Pinpoint the cell where the given text exists, returning its [X, Y] midpoint coordinate. 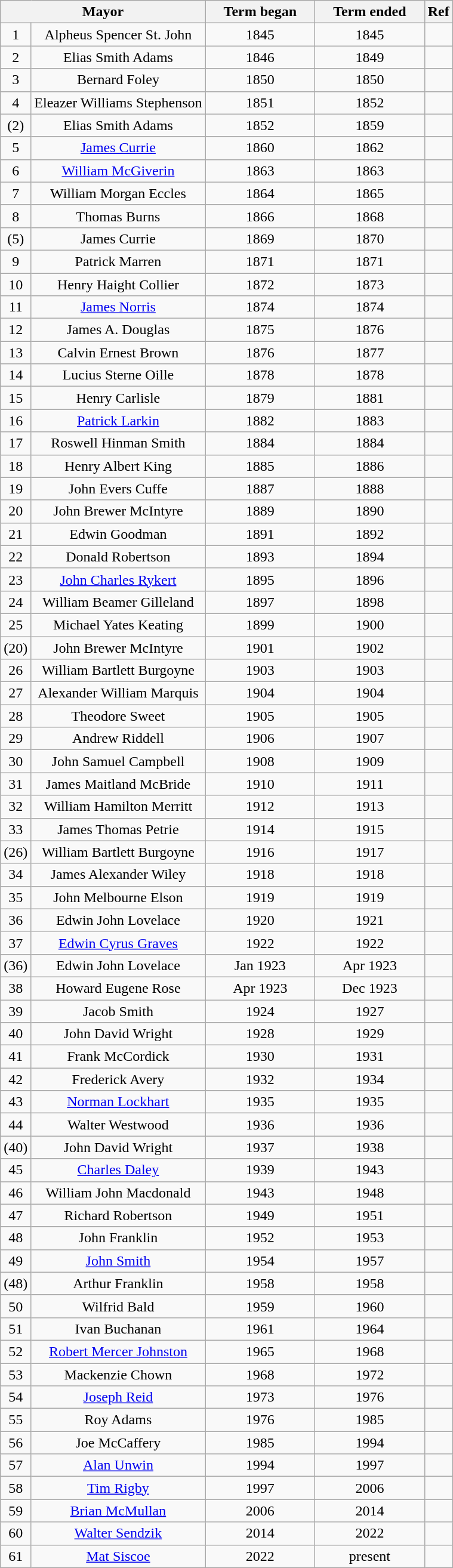
1911 [370, 784]
43 [16, 1102]
1973 [260, 1397]
27 [16, 693]
1932 [260, 1079]
1902 [370, 647]
1930 [260, 1057]
1900 [370, 625]
1899 [260, 625]
John Melbourne Elson [118, 897]
16 [16, 421]
30 [16, 761]
54 [16, 1397]
(26) [16, 852]
William McGiverin [118, 171]
Alan Unwin [118, 1465]
1881 [370, 398]
1952 [260, 1238]
1897 [260, 602]
1916 [260, 852]
20 [16, 511]
James Alexander Wiley [118, 875]
Mayor [103, 12]
Donald Robertson [118, 557]
31 [16, 784]
Roswell Hinman Smith [118, 443]
10 [16, 285]
50 [16, 1306]
Jacob Smith [118, 1011]
1939 [260, 1170]
59 [16, 1511]
39 [16, 1011]
1917 [370, 852]
17 [16, 443]
(40) [16, 1147]
45 [16, 1170]
Mackenzie Chown [118, 1374]
18 [16, 466]
29 [16, 739]
7 [16, 193]
36 [16, 920]
25 [16, 625]
Walter Westwood [118, 1125]
1928 [260, 1034]
38 [16, 988]
42 [16, 1079]
1866 [260, 216]
1872 [260, 285]
1931 [370, 1057]
1927 [370, 1011]
present [370, 1556]
37 [16, 943]
James Thomas Petrie [118, 829]
1891 [260, 534]
22 [16, 557]
1910 [260, 784]
33 [16, 829]
1886 [370, 466]
(36) [16, 965]
1948 [370, 1193]
Andrew Riddell [118, 739]
Norman Lockhart [118, 1102]
49 [16, 1261]
1972 [370, 1374]
1868 [370, 216]
Joseph Reid [118, 1397]
Bernard Foley [118, 80]
1959 [260, 1306]
47 [16, 1215]
James Norris [118, 307]
1888 [370, 489]
13 [16, 353]
46 [16, 1193]
James A. Douglas [118, 330]
1849 [370, 57]
John Franklin [118, 1238]
1877 [370, 353]
1890 [370, 511]
1885 [260, 466]
1913 [370, 807]
1882 [260, 421]
1851 [260, 103]
1869 [260, 239]
Mat Siscoe [118, 1556]
1924 [260, 1011]
1909 [370, 761]
Calvin Ernest Brown [118, 353]
Lucius Sterne Oille [118, 375]
Edwin Goodman [118, 534]
Charles Daley [118, 1170]
Ivan Buchanan [118, 1329]
48 [16, 1238]
1912 [260, 807]
5 [16, 148]
8 [16, 216]
1896 [370, 579]
1951 [370, 1215]
(5) [16, 239]
Tim Rigby [118, 1488]
12 [16, 330]
Joe McCaffery [118, 1443]
Roy Adams [118, 1420]
32 [16, 807]
John Smith [118, 1261]
1864 [260, 193]
35 [16, 897]
(48) [16, 1283]
Richard Robertson [118, 1215]
1892 [370, 534]
1893 [260, 557]
Jan 1923 [260, 965]
40 [16, 1034]
1920 [260, 920]
Henry Albert King [118, 466]
1894 [370, 557]
15 [16, 398]
William Hamilton Merritt [118, 807]
1961 [260, 1329]
Term began [260, 12]
1859 [370, 125]
Wilfrid Bald [118, 1306]
41 [16, 1057]
2 [16, 57]
1870 [370, 239]
11 [16, 307]
1901 [260, 647]
28 [16, 716]
53 [16, 1374]
4 [16, 103]
1965 [260, 1351]
Henry Haight Collier [118, 285]
Frank McCordick [118, 1057]
23 [16, 579]
1929 [370, 1034]
Dec 1923 [370, 988]
9 [16, 261]
56 [16, 1443]
1960 [370, 1306]
1846 [260, 57]
Alpheus Spencer St. John [118, 35]
3 [16, 80]
Howard Eugene Rose [118, 988]
55 [16, 1420]
1908 [260, 761]
Arthur Franklin [118, 1283]
1862 [370, 148]
61 [16, 1556]
1906 [260, 739]
1898 [370, 602]
60 [16, 1533]
1937 [260, 1147]
John Evers Cuffe [118, 489]
Theodore Sweet [118, 716]
(20) [16, 647]
Ref [438, 12]
1860 [260, 148]
Frederick Avery [118, 1079]
John Samuel Campbell [118, 761]
1957 [370, 1261]
1907 [370, 739]
1883 [370, 421]
James Maitland McBride [118, 784]
6 [16, 171]
John Charles Rykert [118, 579]
44 [16, 1125]
Robert Mercer Johnston [118, 1351]
24 [16, 602]
Eleazer Williams Stephenson [118, 103]
21 [16, 534]
1865 [370, 193]
51 [16, 1329]
William Beamer Gilleland [118, 602]
1915 [370, 829]
Edwin Cyrus Graves [118, 943]
Patrick Marren [118, 261]
1 [16, 35]
1953 [370, 1238]
1879 [260, 398]
1949 [260, 1215]
1889 [260, 511]
57 [16, 1465]
William Morgan Eccles [118, 193]
1964 [370, 1329]
19 [16, 489]
1914 [260, 829]
(2) [16, 125]
Michael Yates Keating [118, 625]
Brian McMullan [118, 1511]
Term ended [370, 12]
1875 [260, 330]
52 [16, 1351]
26 [16, 671]
Walter Sendzik [118, 1533]
1921 [370, 920]
Henry Carlisle [118, 398]
1938 [370, 1147]
58 [16, 1488]
Thomas Burns [118, 216]
1873 [370, 285]
1954 [260, 1261]
14 [16, 375]
1895 [260, 579]
Patrick Larkin [118, 421]
34 [16, 875]
Alexander William Marquis [118, 693]
1934 [370, 1079]
William John Macdonald [118, 1193]
1887 [260, 489]
